Return the [x, y] coordinate for the center point of the cell that contains the specified text.  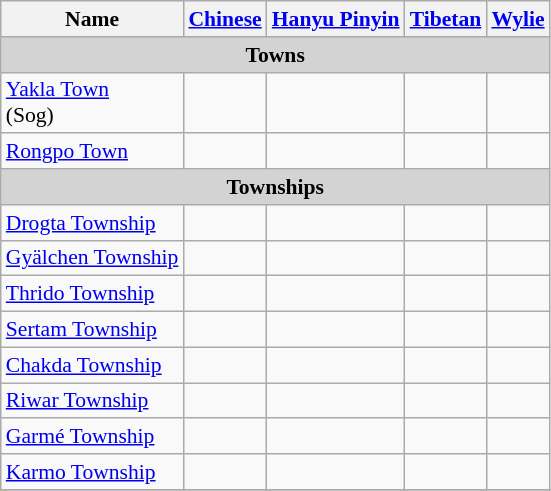
Sertam Township [92, 330]
Gyälchen Township [92, 258]
Rongpo Town [92, 152]
Garmé Township [92, 437]
Wylie [518, 19]
Townships [276, 187]
Yakla Town(Sog) [92, 102]
Name [92, 19]
Hanyu Pinyin [336, 19]
Thrido Township [92, 294]
Towns [276, 55]
Tibetan [446, 19]
Karmo Township [92, 472]
Riwar Township [92, 401]
Chinese [224, 19]
Chakda Township [92, 365]
Drogta Township [92, 223]
